Scan for the cell matching the given text and deliver its [x, y] coordinate at center. 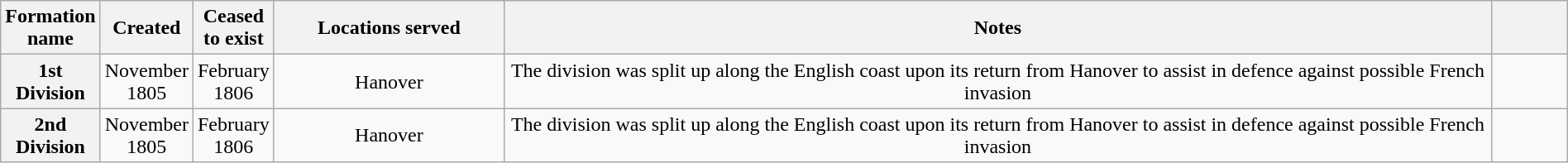
1st Division [50, 81]
Ceased to exist [233, 28]
Locations served [389, 28]
Formation name [50, 28]
2nd Division [50, 136]
Notes [998, 28]
Created [146, 28]
